Scan for the cell matching the given text and deliver its (x, y) coordinate at center. 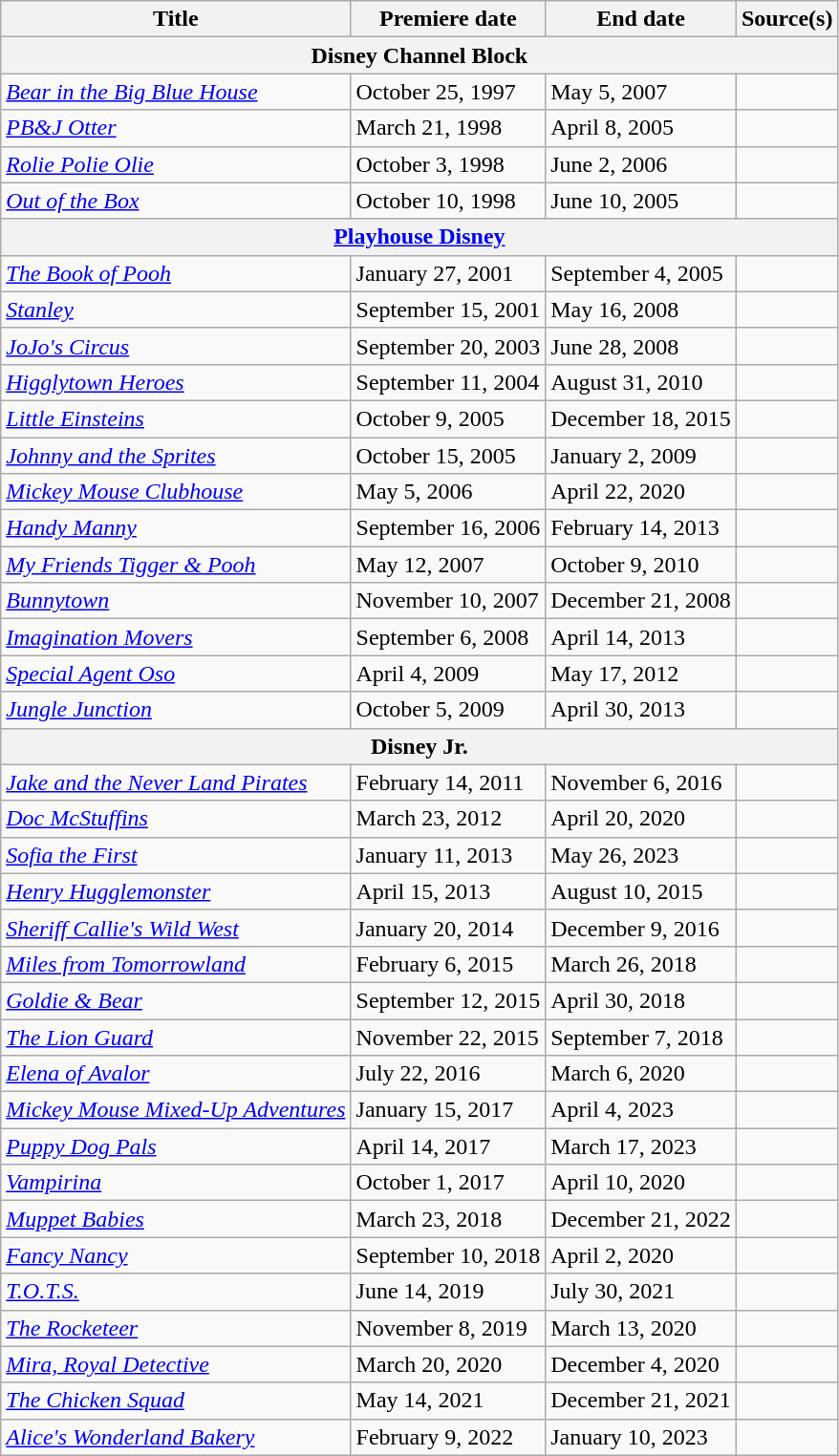
May 12, 2007 (448, 565)
April 22, 2020 (641, 492)
February 14, 2011 (448, 782)
Mickey Mouse Mixed-Up Adventures (176, 1110)
December 9, 2016 (641, 928)
Out of the Box (176, 201)
November 10, 2007 (448, 601)
End date (641, 19)
Doc McStuffins (176, 819)
March 23, 2018 (448, 1219)
September 6, 2008 (448, 637)
November 6, 2016 (641, 782)
October 5, 2009 (448, 710)
April 4, 2023 (641, 1110)
December 21, 2008 (641, 601)
January 2, 2009 (641, 456)
October 9, 2005 (448, 418)
February 6, 2015 (448, 964)
April 30, 2013 (641, 710)
Miles from Tomorrowland (176, 964)
PB&J Otter (176, 128)
Goldie & Bear (176, 1000)
Special Agent Oso (176, 674)
My Friends Tigger & Pooh (176, 565)
January 11, 2013 (448, 855)
December 18, 2015 (641, 418)
September 20, 2003 (448, 346)
Little Einsteins (176, 418)
September 15, 2001 (448, 310)
October 10, 1998 (448, 201)
Puppy Dog Pals (176, 1146)
Bunnytown (176, 601)
March 6, 2020 (641, 1074)
Handy Manny (176, 528)
March 20, 2020 (448, 1364)
February 9, 2022 (448, 1437)
March 26, 2018 (641, 964)
Henry Hugglemonster (176, 891)
Elena of Avalor (176, 1074)
September 4, 2005 (641, 273)
November 8, 2019 (448, 1328)
The Rocketeer (176, 1328)
May 16, 2008 (641, 310)
Fancy Nancy (176, 1255)
January 27, 2001 (448, 273)
April 20, 2020 (641, 819)
Alice's Wonderland Bakery (176, 1437)
October 1, 2017 (448, 1183)
Mickey Mouse Clubhouse (176, 492)
September 16, 2006 (448, 528)
August 10, 2015 (641, 891)
March 23, 2012 (448, 819)
October 25, 1997 (448, 92)
April 14, 2013 (641, 637)
April 2, 2020 (641, 1255)
December 21, 2022 (641, 1219)
September 7, 2018 (641, 1037)
Sheriff Callie's Wild West (176, 928)
September 11, 2004 (448, 382)
September 10, 2018 (448, 1255)
July 22, 2016 (448, 1074)
Imagination Movers (176, 637)
Rolie Polie Olie (176, 164)
April 15, 2013 (448, 891)
Jake and the Never Land Pirates (176, 782)
Bear in the Big Blue House (176, 92)
June 28, 2008 (641, 346)
May 26, 2023 (641, 855)
JoJo's Circus (176, 346)
September 12, 2015 (448, 1000)
The Book of Pooh (176, 273)
April 10, 2020 (641, 1183)
April 8, 2005 (641, 128)
April 14, 2017 (448, 1146)
July 30, 2021 (641, 1292)
August 31, 2010 (641, 382)
December 21, 2021 (641, 1401)
March 13, 2020 (641, 1328)
May 17, 2012 (641, 674)
January 10, 2023 (641, 1437)
T.O.T.S. (176, 1292)
Disney Channel Block (419, 55)
Johnny and the Sprites (176, 456)
April 30, 2018 (641, 1000)
Stanley (176, 310)
The Lion Guard (176, 1037)
Higglytown Heroes (176, 382)
October 3, 1998 (448, 164)
Mira, Royal Detective (176, 1364)
Sofia the First (176, 855)
Jungle Junction (176, 710)
Playhouse Disney (419, 237)
May 5, 2007 (641, 92)
December 4, 2020 (641, 1364)
May 5, 2006 (448, 492)
June 10, 2005 (641, 201)
March 21, 1998 (448, 128)
June 2, 2006 (641, 164)
January 15, 2017 (448, 1110)
October 9, 2010 (641, 565)
Disney Jr. (419, 746)
The Chicken Squad (176, 1401)
March 17, 2023 (641, 1146)
June 14, 2019 (448, 1292)
Premiere date (448, 19)
January 20, 2014 (448, 928)
April 4, 2009 (448, 674)
October 15, 2005 (448, 456)
Source(s) (787, 19)
May 14, 2021 (448, 1401)
February 14, 2013 (641, 528)
Vampirina (176, 1183)
Title (176, 19)
November 22, 2015 (448, 1037)
Muppet Babies (176, 1219)
